Extract the [X, Y] coordinate from the center of the cell holding the provided text.  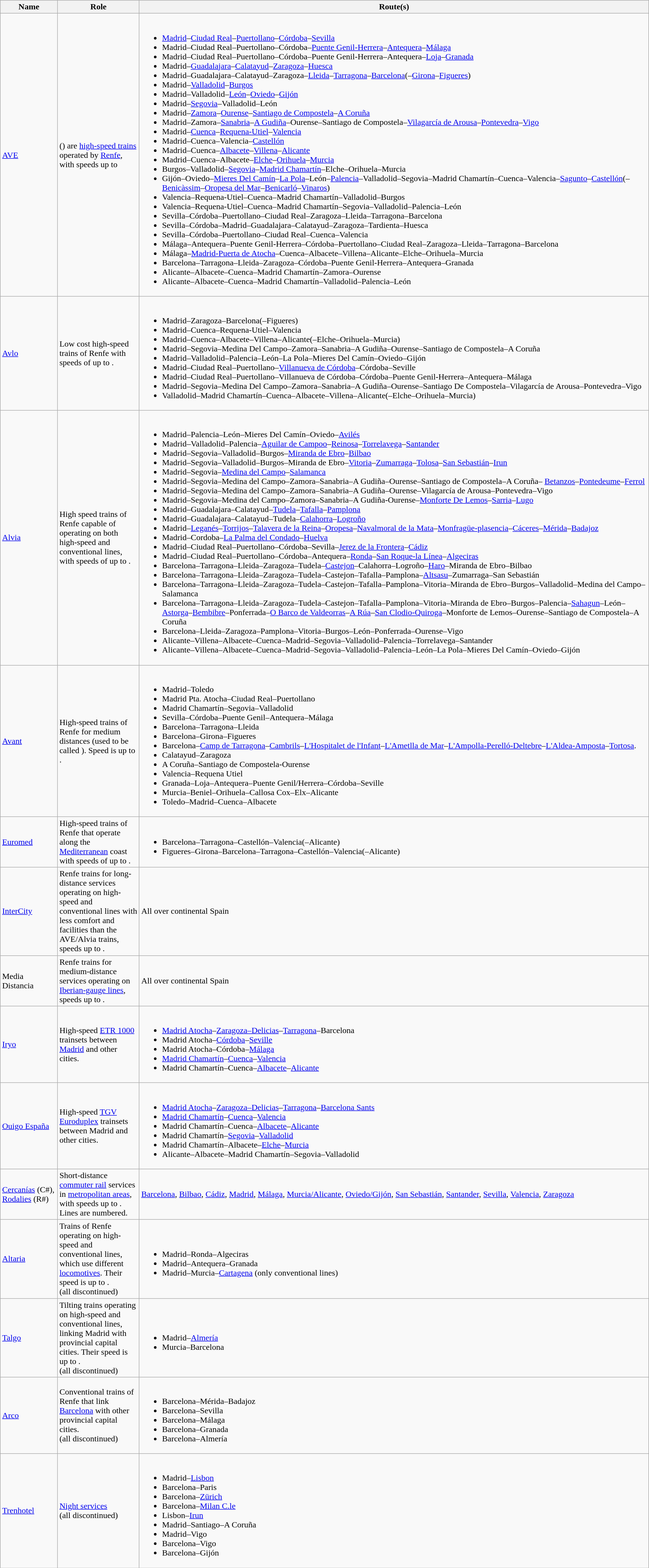
Low cost high-speed trains of Renfe with speeds of up to . [98, 353]
Barcelona, Bilbao, Cádiz, Madrid, Málaga, Murcia/Alicante, Oviedo/Gijón, San Sebastián, Santander, Sevilla, Valencia, Zaragoza [394, 1194]
Euromed [29, 842]
High-speed TGV Euroduplex trainsets between Madrid and other cities. [98, 1126]
() are high-speed trains operated by Renfe, with speeds up to [98, 155]
Cercanías (C#),Rodalies (R#) [29, 1194]
High-speed trains of Renfe for medium distances (used to be called ). Speed is up to . [98, 741]
Trenhotel [29, 1511]
Avlo [29, 353]
Talgo [29, 1338]
Role [98, 7]
Avant [29, 741]
Conventional trains of Renfe that link Barcelona with other provincial capital cities.(all discontinued) [98, 1415]
Media Distancia [29, 981]
Alvia [29, 538]
Route(s) [394, 7]
Ouigo España [29, 1126]
Barcelona–Tarragona–Castellón–Valencia(–Alicante)Figueres–Girona–Barcelona–Tarragona–Castellón–Valencia(–Alicante) [394, 842]
Madrid–Ronda–AlgecirasMadrid–Antequera–GranadaMadrid–Murcia–Cartagena (only conventional lines) [394, 1259]
Barcelona–Mérida–BadajozBarcelona–SevillaBarcelona–MálagaBarcelona–GranadaBarcelona–Almería [394, 1415]
Altaria [29, 1259]
Arco [29, 1415]
High-speed ETR 1000 trainsets between Madrid and other cities. [98, 1044]
Night services(all discontinued) [98, 1511]
AVE [29, 155]
High-speed trains of Renfe that operate along the Mediterranean coast with speeds of up to . [98, 842]
Name [29, 7]
High speed trains of Renfe capable of operating on both high-speed and conventional lines, with speeds of up to . [98, 538]
InterCity [29, 911]
Iryo [29, 1044]
Short-distance commuter rail services in metropolitan areas, with speeds up to . Lines are numbered. [98, 1194]
Madrid–AlmeríaMurcia–Barcelona [394, 1338]
Renfe trains for medium-distance services operating on Iberian-gauge lines, speeds up to . [98, 981]
Madrid–LisbonBarcelona–ParisBarcelona–ZürichBarcelona–Milan C.leLisbon–IrunMadrid–Santiago–A CoruñaMadrid–VigoBarcelona–VigoBarcelona–Gijón [394, 1511]
Trains of Renfe operating on high-speed and conventional lines, which use different locomotives. Their speed is up to .(all discontinued) [98, 1259]
